Determine the (X, Y) coordinate at the center of the cell enclosing the given text.  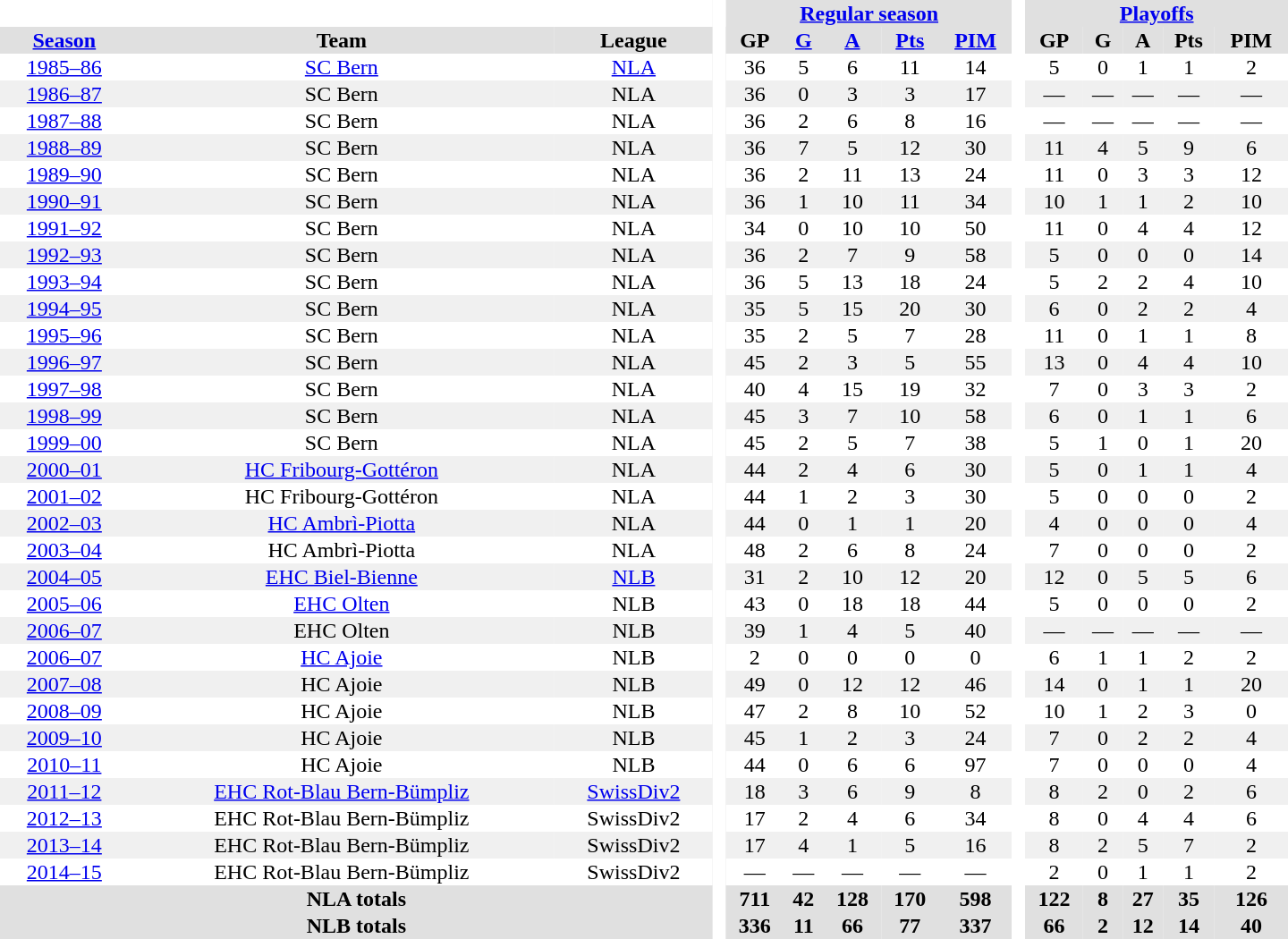
77 (910, 926)
336 (755, 926)
46 (975, 684)
2003–04 (64, 550)
Season (64, 40)
50 (975, 228)
2008–09 (64, 711)
EHC Biel-Bienne (342, 577)
49 (755, 684)
48 (755, 550)
126 (1251, 899)
1999–00 (64, 443)
2001–02 (64, 496)
2012–13 (64, 818)
Regular season (869, 13)
128 (852, 899)
52 (975, 711)
Playoffs (1157, 13)
1996–97 (64, 362)
2011–12 (64, 791)
2014–15 (64, 872)
28 (975, 335)
1995–96 (64, 335)
38 (975, 443)
1985–86 (64, 67)
711 (755, 899)
1988–89 (64, 148)
2002–03 (64, 523)
27 (1143, 899)
122 (1054, 899)
1997–98 (64, 389)
NLB totals (356, 926)
1993–94 (64, 282)
2000–01 (64, 469)
32 (975, 389)
2005–06 (64, 604)
170 (910, 899)
2013–14 (64, 845)
1998–99 (64, 416)
2010–11 (64, 765)
598 (975, 899)
31 (755, 577)
1990–91 (64, 201)
1992–93 (64, 255)
1987–88 (64, 121)
1986–87 (64, 94)
1989–90 (64, 174)
2007–08 (64, 684)
1991–92 (64, 228)
43 (755, 604)
47 (755, 711)
39 (755, 630)
55 (975, 362)
97 (975, 765)
42 (803, 899)
2009–10 (64, 738)
NLA totals (356, 899)
337 (975, 926)
League (633, 40)
Team (342, 40)
19 (910, 389)
1994–95 (64, 309)
2004–05 (64, 577)
